From the cell containing the given text, extract its center point as (x, y) coordinate. 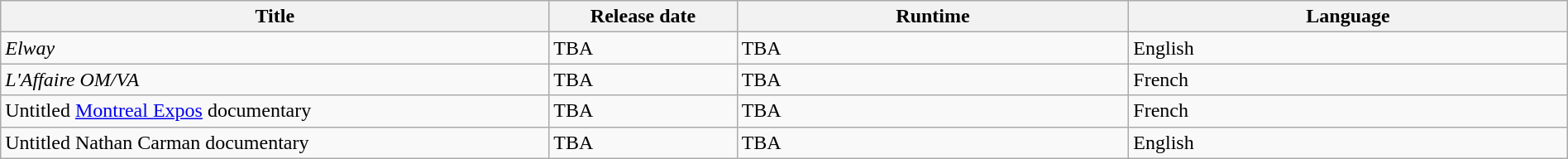
Title (275, 17)
L'Affaire OM/VA (275, 79)
Elway (275, 48)
Language (1348, 17)
Runtime (933, 17)
Untitled Nathan Carman documentary (275, 142)
Untitled Montreal Expos documentary (275, 111)
Release date (643, 17)
